Provide the (X, Y) coordinate of the cell's center where the given text is located.  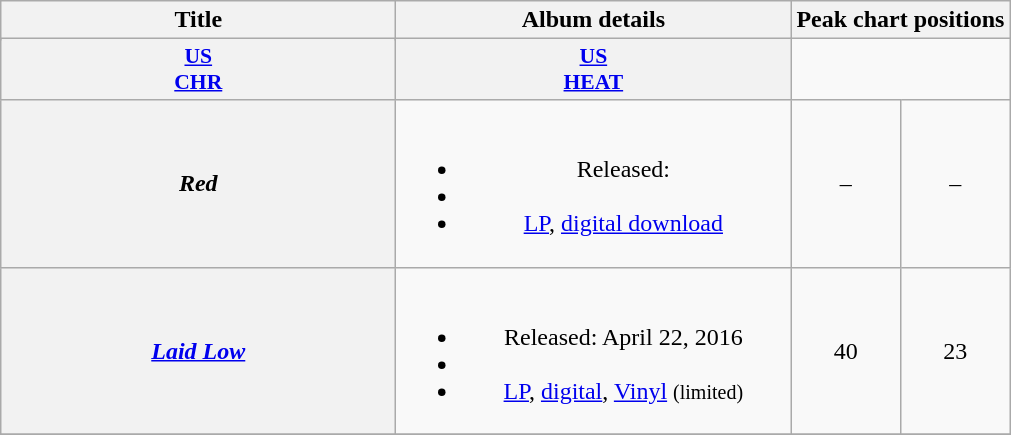
USCHR (198, 70)
40 (846, 350)
Released: LP, digital download (594, 184)
Peak chart positions (900, 20)
Laid Low (198, 350)
USHEAT (594, 70)
Title (198, 20)
Released: April 22, 2016LP, digital, Vinyl (limited) (594, 350)
Album details (594, 20)
Red (198, 184)
23 (955, 350)
